Provide the (x, y) coordinate of the cell's center where the given text is located.  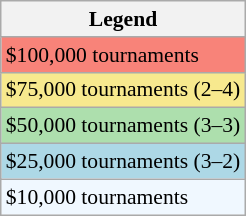
$50,000 tournaments (3–3) (124, 126)
$25,000 tournaments (3–2) (124, 162)
$75,000 tournaments (2–4) (124, 90)
$10,000 tournaments (124, 197)
$100,000 tournaments (124, 55)
Legend (124, 19)
